From the cell containing the given text, extract its center point as [x, y] coordinate. 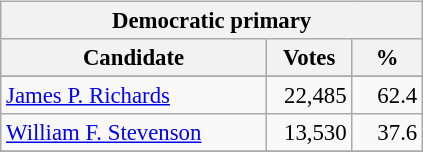
37.6 [388, 133]
13,530 [309, 133]
Candidate [134, 58]
22,485 [309, 96]
William F. Stevenson [134, 133]
% [388, 58]
62.4 [388, 96]
Votes [309, 58]
James P. Richards [134, 96]
Democratic primary [212, 21]
